Output the (x, y) coordinate of the center of the cell containing the given text.  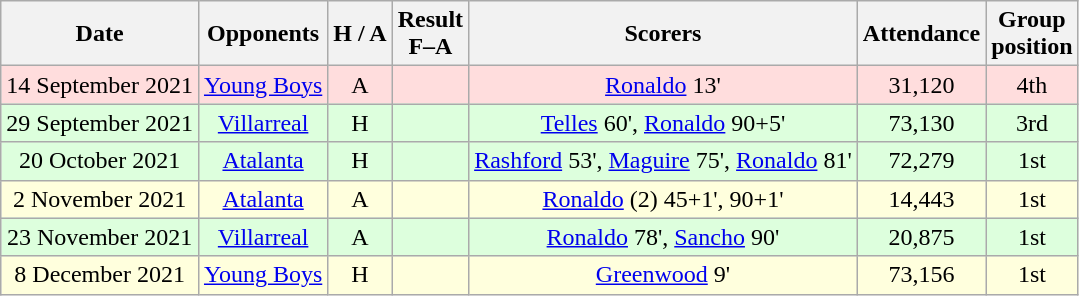
Scorers (664, 34)
14 September 2021 (100, 85)
Rashford 53', Maguire 75', Ronaldo 81' (664, 161)
Opponents (262, 34)
29 September 2021 (100, 123)
Telles 60', Ronaldo 90+5' (664, 123)
23 November 2021 (100, 237)
Ronaldo 13' (664, 85)
Attendance (921, 34)
72,279 (921, 161)
Ronaldo 78', Sancho 90' (664, 237)
Ronaldo (2) 45+1', 90+1' (664, 199)
Greenwood 9' (664, 275)
ResultF–A (430, 34)
2 November 2021 (100, 199)
Groupposition (1032, 34)
H / A (360, 34)
20,875 (921, 237)
31,120 (921, 85)
20 October 2021 (100, 161)
73,130 (921, 123)
14,443 (921, 199)
4th (1032, 85)
73,156 (921, 275)
8 December 2021 (100, 275)
3rd (1032, 123)
Date (100, 34)
